From the cell containing the given text, extract its center point as [x, y] coordinate. 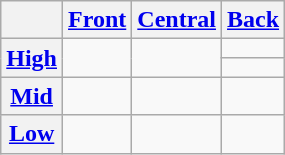
Central [177, 20]
Low [32, 134]
High [32, 58]
Front [98, 20]
Back [254, 20]
Mid [32, 96]
